For the text-containing cell, return its midpoint in (x, y) coordinate format. 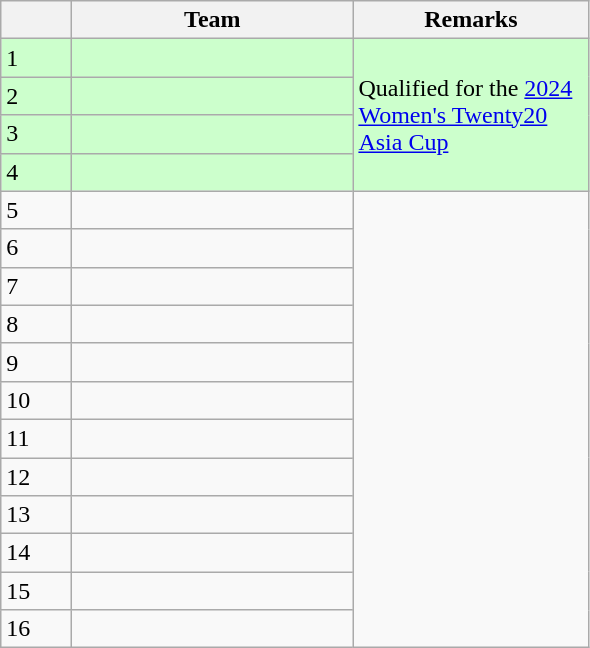
13 (36, 515)
3 (36, 134)
Remarks (471, 20)
12 (36, 477)
Team (212, 20)
Qualified for the 2024 Women's Twenty20 Asia Cup (471, 115)
7 (36, 286)
15 (36, 591)
4 (36, 172)
8 (36, 324)
14 (36, 553)
2 (36, 96)
16 (36, 629)
6 (36, 248)
11 (36, 438)
1 (36, 58)
9 (36, 362)
10 (36, 400)
5 (36, 210)
